Return (X, Y) of the center of cell containing provided text 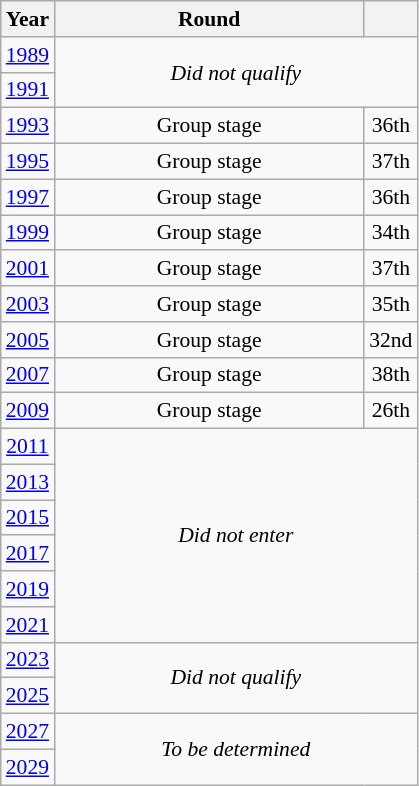
Year (28, 19)
1993 (28, 126)
2013 (28, 482)
2001 (28, 269)
2027 (28, 732)
2021 (28, 625)
1989 (28, 55)
2011 (28, 447)
1997 (28, 197)
2003 (28, 304)
2025 (28, 696)
2005 (28, 340)
32nd (390, 340)
35th (390, 304)
1995 (28, 162)
34th (390, 233)
1999 (28, 233)
2007 (28, 375)
Round (209, 19)
Did not enter (236, 536)
To be determined (236, 750)
2009 (28, 411)
38th (390, 375)
26th (390, 411)
1991 (28, 90)
2029 (28, 767)
2019 (28, 589)
2015 (28, 518)
2023 (28, 660)
2017 (28, 554)
